Return the (x, y) coordinate for the center point of the cell that contains the specified text.  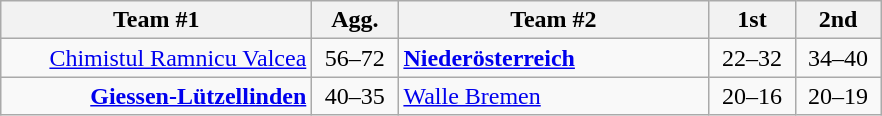
40–35 (355, 96)
34–40 (838, 58)
22–32 (752, 58)
Giessen-Lützellinden (156, 96)
Team #1 (156, 20)
Agg. (355, 20)
Walle Bremen (554, 96)
Team #2 (554, 20)
Niederösterreich (554, 58)
20–19 (838, 96)
2nd (838, 20)
Chimistul Ramnicu Valcea (156, 58)
1st (752, 20)
20–16 (752, 96)
56–72 (355, 58)
